Find where the given text appears and provide that cell's center as (x, y) coordinate. 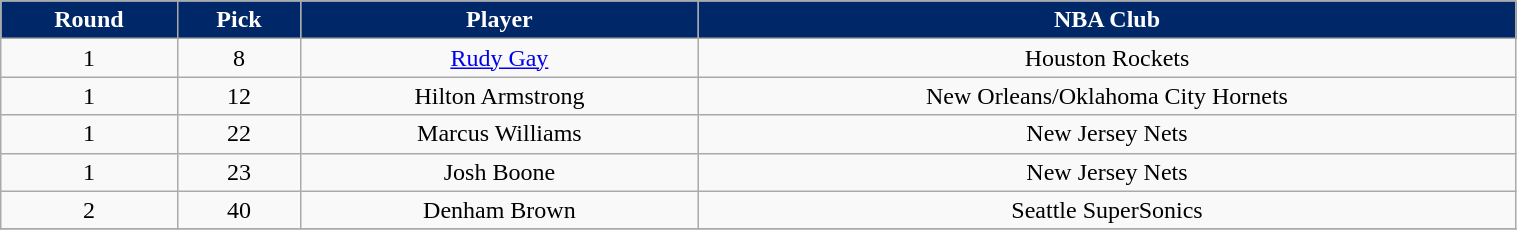
Round (89, 20)
12 (239, 96)
Hilton Armstrong (500, 96)
Marcus Williams (500, 134)
Player (500, 20)
Houston Rockets (1107, 58)
New Orleans/Oklahoma City Hornets (1107, 96)
22 (239, 134)
2 (89, 210)
8 (239, 58)
Pick (239, 20)
NBA Club (1107, 20)
23 (239, 172)
Rudy Gay (500, 58)
Seattle SuperSonics (1107, 210)
40 (239, 210)
Josh Boone (500, 172)
Denham Brown (500, 210)
